Output the (X, Y) coordinate of the center of the cell containing the given text.  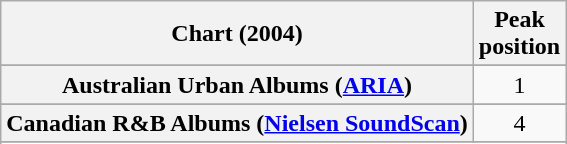
Peakposition (519, 34)
Chart (2004) (238, 34)
4 (519, 123)
Australian Urban Albums (ARIA) (238, 85)
Canadian R&B Albums (Nielsen SoundScan) (238, 123)
1 (519, 85)
